Identify which cell holds the provided text, then report its (x, y) central coordinate. 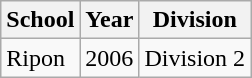
Year (110, 20)
School (40, 20)
2006 (110, 58)
Division (195, 20)
Ripon (40, 58)
Division 2 (195, 58)
